Capture the cell that displays the provided text and extract its (X, Y) central coordinate. 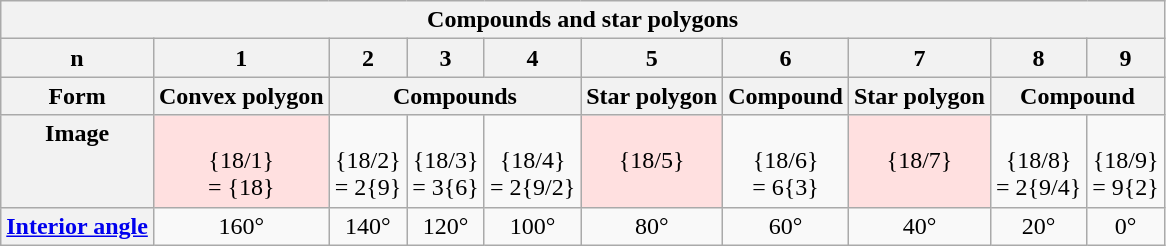
2 (368, 58)
{18/5} (652, 161)
n (78, 58)
9 (1126, 58)
{18/2}= 2{9} (368, 161)
120° (446, 226)
{18/3}= 3{6} (446, 161)
6 (786, 58)
160° (241, 226)
5 (652, 58)
80° (652, 226)
Image (78, 161)
60° (786, 226)
4 (532, 58)
140° (368, 226)
1 (241, 58)
{18/6}= 6{3} (786, 161)
8 (1038, 58)
3 (446, 58)
40° (919, 226)
7 (919, 58)
100° (532, 226)
Compounds and star polygons (583, 20)
{18/1}= {18} (241, 161)
{18/8}= 2{9/4} (1038, 161)
{18/4}= 2{9/2} (532, 161)
{18/9}= 9{2} (1126, 161)
Compounds (455, 96)
Interior angle (78, 226)
{18/7} (919, 161)
Convex polygon (241, 96)
0° (1126, 226)
Form (78, 96)
20° (1038, 226)
